Search for the cell housing the specified text and yield its (X, Y) center coordinate. 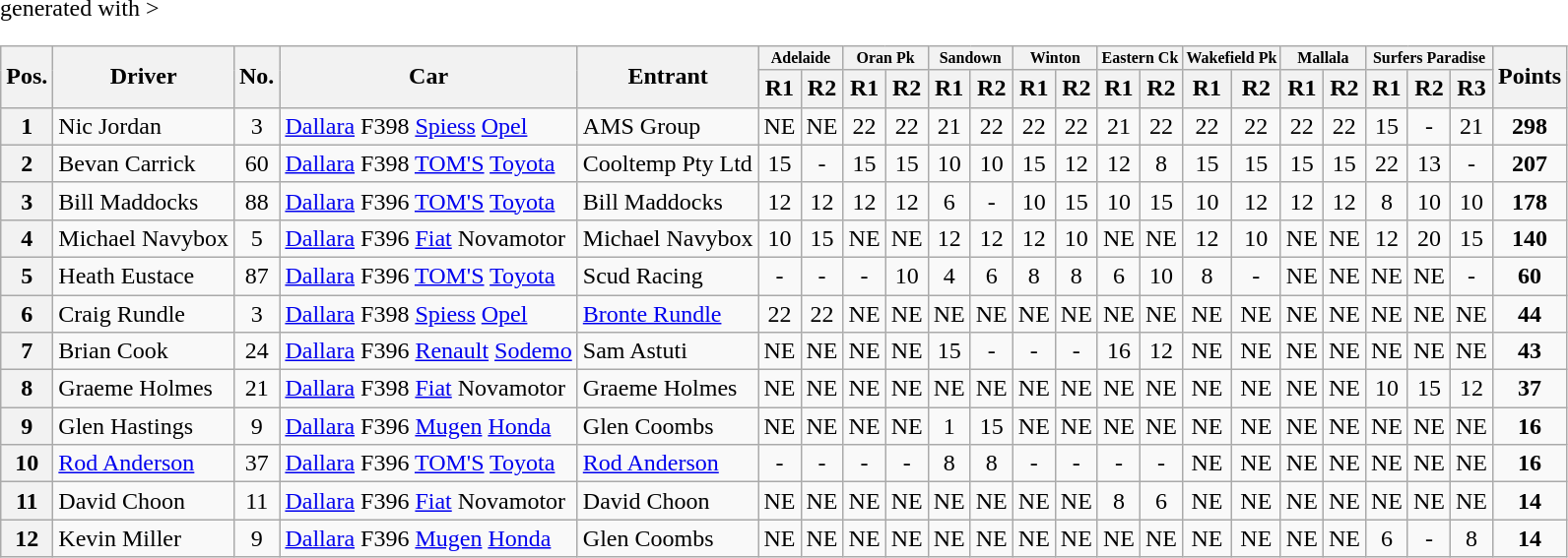
Cooltemp Pty Ltd (668, 163)
No. (256, 77)
Dallara F398 TOM'S Toyota (428, 163)
Eastern Ck (1140, 58)
Sam Astuti (668, 351)
Wakefield Pk (1231, 58)
Heath Eustace (144, 276)
Pos. (28, 77)
Bronte Rundle (668, 314)
87 (256, 276)
Bevan Carrick (144, 163)
2 (28, 163)
Dallara F396 Renault Sodemo (428, 351)
Winton (1055, 58)
Nic Jordan (144, 126)
Points (1531, 77)
Car (428, 77)
140 (1531, 238)
Kevin Miller (144, 538)
Surfers Paradise (1428, 58)
88 (256, 201)
207 (1531, 163)
24 (256, 351)
178 (1531, 201)
Craig Rundle (144, 314)
Dallara F398 Fiat Novamotor (428, 389)
Driver (144, 77)
AMS Group (668, 126)
13 (1428, 163)
Mallala (1323, 58)
R3 (1471, 89)
Entrant (668, 77)
Brian Cook (144, 351)
Scud Racing (668, 276)
43 (1531, 351)
Adelaide (801, 58)
Glen Hastings (144, 426)
Sandown (970, 58)
44 (1531, 314)
Oran Pk (885, 58)
20 (1428, 238)
7 (28, 351)
298 (1531, 126)
